Locate the cell with the specified text and output its (X, Y) center coordinate. 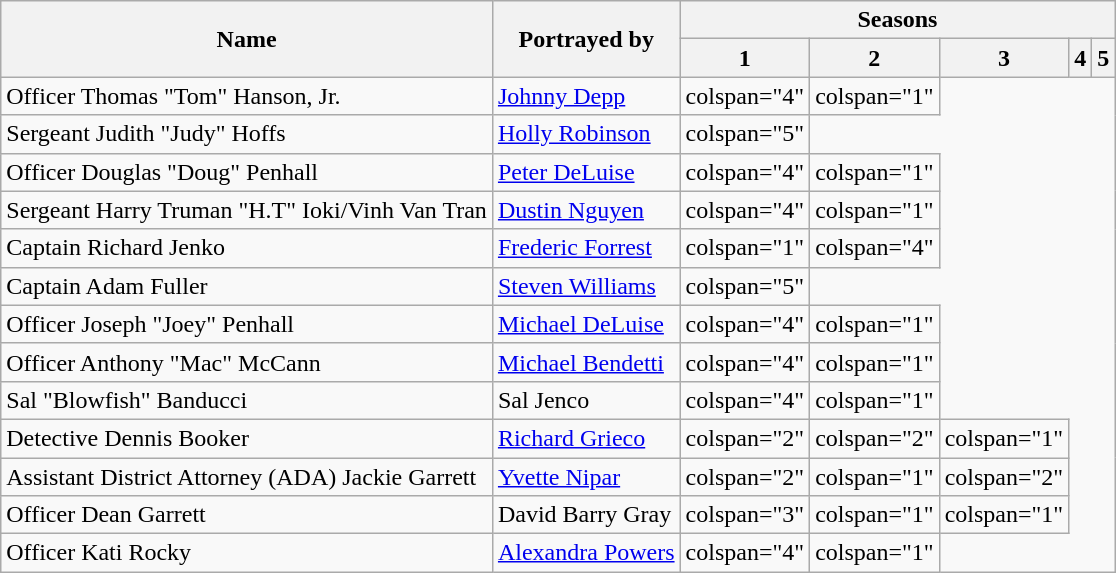
Sergeant Harry Truman "H.T" Ioki/Vinh Van Tran (247, 210)
Steven Williams (586, 286)
Officer Thomas "Tom" Hanson, Jr. (247, 96)
Detective Dennis Booker (247, 438)
colspan="3" (745, 515)
Assistant District Attorney (ADA) Jackie Garrett (247, 477)
Johnny Depp (586, 96)
David Barry Gray (586, 515)
Name (247, 39)
Sergeant Judith "Judy" Hoffs (247, 134)
Peter DeLuise (586, 172)
5 (1104, 58)
Captain Adam Fuller (247, 286)
Alexandra Powers (586, 553)
1 (745, 58)
Portrayed by (586, 39)
Dustin Nguyen (586, 210)
Sal Jenco (586, 400)
4 (1080, 58)
Michael DeLuise (586, 324)
2 (875, 58)
Captain Richard Jenko (247, 248)
Officer Douglas "Doug" Penhall (247, 172)
Yvette Nipar (586, 477)
Officer Anthony "Mac" McCann (247, 362)
Officer Dean Garrett (247, 515)
Frederic Forrest (586, 248)
Sal "Blowfish" Banducci (247, 400)
Officer Joseph "Joey" Penhall (247, 324)
Seasons (898, 20)
Officer Kati Rocky (247, 553)
3 (1004, 58)
Michael Bendetti (586, 362)
Richard Grieco (586, 438)
Holly Robinson (586, 134)
